Determine the (x, y) coordinate at the center of the cell enclosing the given text.  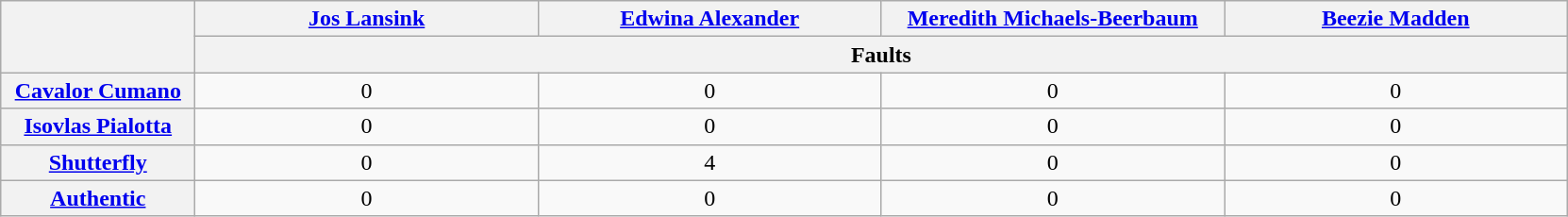
4 (709, 162)
Jos Lansink (367, 19)
Faults (881, 55)
Isovlas Pialotta (98, 126)
Shutterfly (98, 162)
Meredith Michaels-Beerbaum (1053, 19)
Beezie Madden (1396, 19)
Authentic (98, 198)
Cavalor Cumano (98, 91)
Edwina Alexander (709, 19)
